From the cell containing the given text, extract its center point as (X, Y) coordinate. 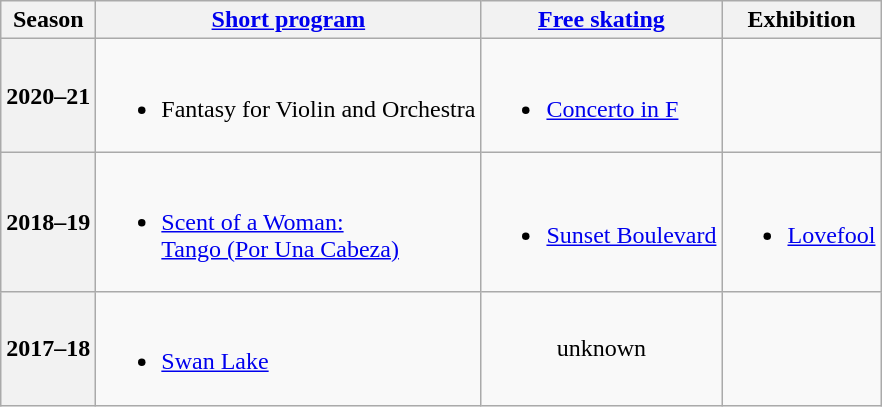
Swan Lake (288, 348)
2018–19 (48, 222)
Fantasy for Violin and Orchestra (288, 96)
Concerto in F (602, 96)
Free skating (602, 20)
Scent of a Woman: Tango (Por Una Cabeza) (288, 222)
Lovefool (802, 222)
2020–21 (48, 96)
2017–18 (48, 348)
Short program (288, 20)
Sunset Boulevard (602, 222)
Exhibition (802, 20)
Season (48, 20)
unknown (602, 348)
